Output the [X, Y] coordinate of the center of the cell containing the given text.  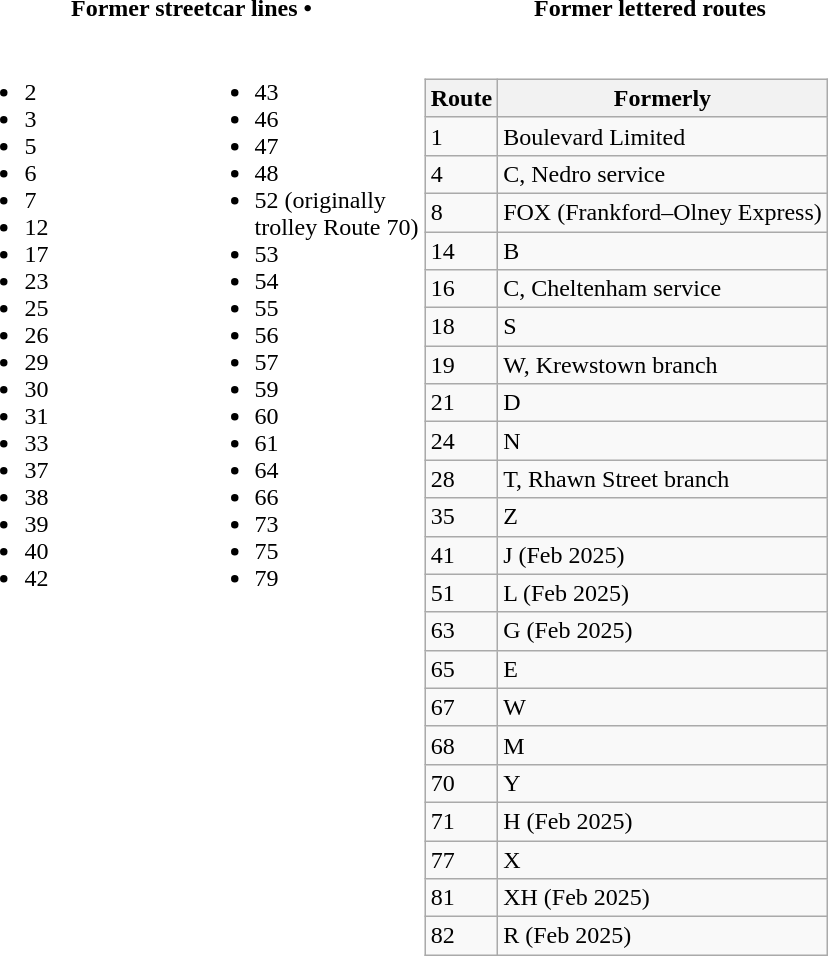
B [663, 251]
68 [461, 745]
Z [663, 517]
19 [461, 365]
71 [461, 821]
XH (Feb 2025) [663, 898]
W, Krewstown branch [663, 365]
T, Rhawn Street branch [663, 479]
C, Nedro service [663, 174]
63 [461, 631]
D [663, 403]
67 [461, 707]
Route [461, 98]
65 [461, 669]
L (Feb 2025) [663, 593]
W [663, 707]
21 [461, 403]
Formerly [663, 98]
28 [461, 479]
18 [461, 327]
M [663, 745]
1 [461, 136]
R (Feb 2025) [663, 936]
FOX (Frankford–Olney Express) [663, 212]
70 [461, 783]
C, Cheltenham service [663, 289]
81 [461, 898]
41 [461, 555]
H (Feb 2025) [663, 821]
4 [461, 174]
G (Feb 2025) [663, 631]
X [663, 859]
82 [461, 936]
S [663, 327]
J (Feb 2025) [663, 555]
24 [461, 441]
35 [461, 517]
51 [461, 593]
E [663, 669]
Boulevard Limited [663, 136]
16 [461, 289]
77 [461, 859]
Y [663, 783]
14 [461, 251]
N [663, 441]
8 [461, 212]
